Output the [x, y] coordinate of the center of the cell containing the given text.  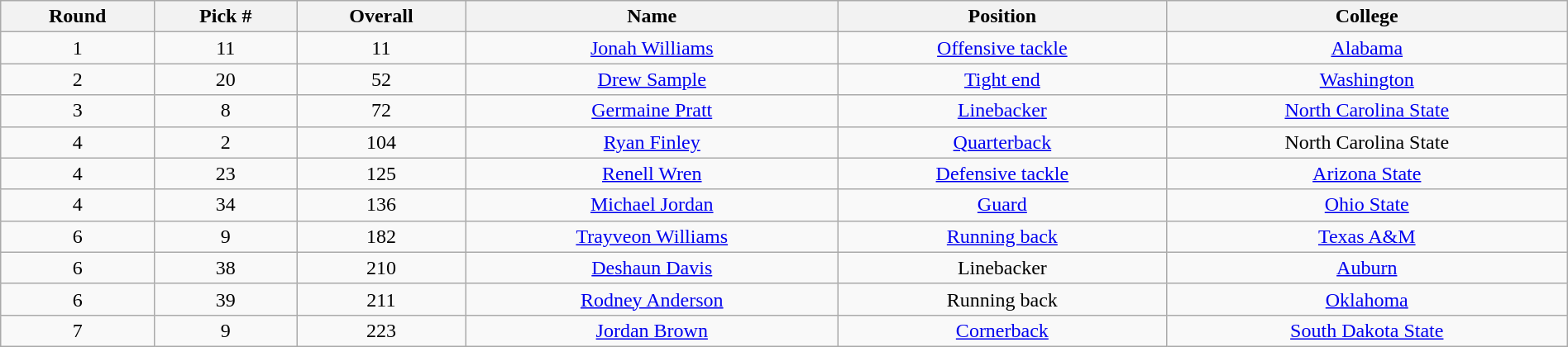
Deshaun Davis [652, 268]
South Dakota State [1366, 330]
72 [381, 111]
125 [381, 173]
Alabama [1366, 48]
Offensive tackle [1002, 48]
223 [381, 330]
Jonah Williams [652, 48]
Trayveon Williams [652, 236]
Washington [1366, 79]
38 [226, 268]
Arizona State [1366, 173]
23 [226, 173]
3 [78, 111]
Jordan Brown [652, 330]
College [1366, 17]
Defensive tackle [1002, 173]
Quarterback [1002, 142]
Ohio State [1366, 205]
Michael Jordan [652, 205]
136 [381, 205]
7 [78, 330]
Cornerback [1002, 330]
Texas A&M [1366, 236]
Tight end [1002, 79]
Renell Wren [652, 173]
Oklahoma [1366, 299]
Auburn [1366, 268]
Position [1002, 17]
210 [381, 268]
Ryan Finley [652, 142]
Rodney Anderson [652, 299]
Round [78, 17]
20 [226, 79]
Guard [1002, 205]
Overall [381, 17]
Pick # [226, 17]
34 [226, 205]
Drew Sample [652, 79]
8 [226, 111]
Germaine Pratt [652, 111]
182 [381, 236]
52 [381, 79]
39 [226, 299]
211 [381, 299]
104 [381, 142]
Name [652, 17]
1 [78, 48]
